From the cell containing the given text, extract its center point as [X, Y] coordinate. 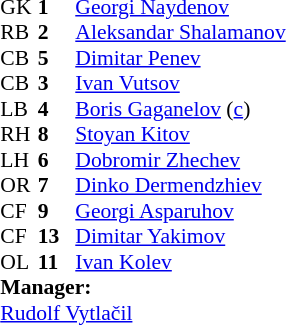
2 [57, 33]
Dobromir Zhechev [180, 160]
3 [57, 83]
Ivan Kolev [180, 262]
Ivan Vutsov [180, 83]
Dimitar Penev [180, 58]
6 [57, 160]
11 [57, 262]
Aleksandar Shalamanov [180, 33]
5 [57, 58]
13 [57, 237]
Dimitar Yakimov [180, 237]
Dinko Dermendzhiev [180, 185]
Boris Gaganelov (c) [180, 109]
Stoyan Kitov [180, 135]
LH [19, 160]
OL [19, 262]
4 [57, 109]
RH [19, 135]
LB [19, 109]
RB [19, 33]
Manager: [142, 287]
OR [19, 185]
7 [57, 185]
Georgi Asparuhov [180, 211]
9 [57, 211]
8 [57, 135]
